Locate the cell with the specified text and output its [x, y] center coordinate. 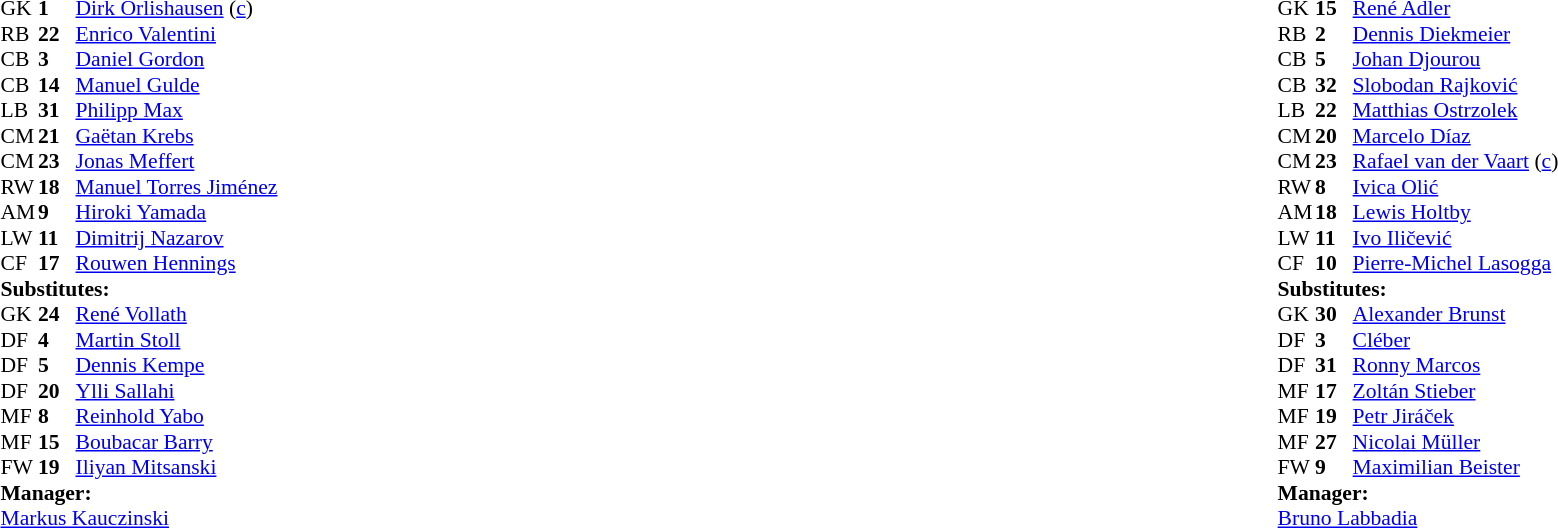
4 [57, 340]
24 [57, 315]
Philipp Max [177, 111]
15 [57, 442]
2 [1334, 34]
Rouwen Hennings [177, 263]
René Vollath [177, 315]
Manager: [138, 493]
Martin Stoll [177, 340]
Dennis Kempe [177, 365]
27 [1334, 442]
21 [57, 136]
30 [1334, 315]
Manuel Torres Jiménez [177, 187]
32 [1334, 85]
Enrico Valentini [177, 34]
Gaëtan Krebs [177, 136]
14 [57, 85]
Ylli Sallahi [177, 391]
Dimitrij Nazarov [177, 238]
Manuel Gulde [177, 85]
Iliyan Mitsanski [177, 467]
10 [1334, 263]
Substitutes: [138, 289]
Hiroki Yamada [177, 213]
Boubacar Barry [177, 442]
Reinhold Yabo [177, 417]
Daniel Gordon [177, 59]
Jonas Meffert [177, 161]
